Capture the cell that displays the provided text and extract its (X, Y) central coordinate. 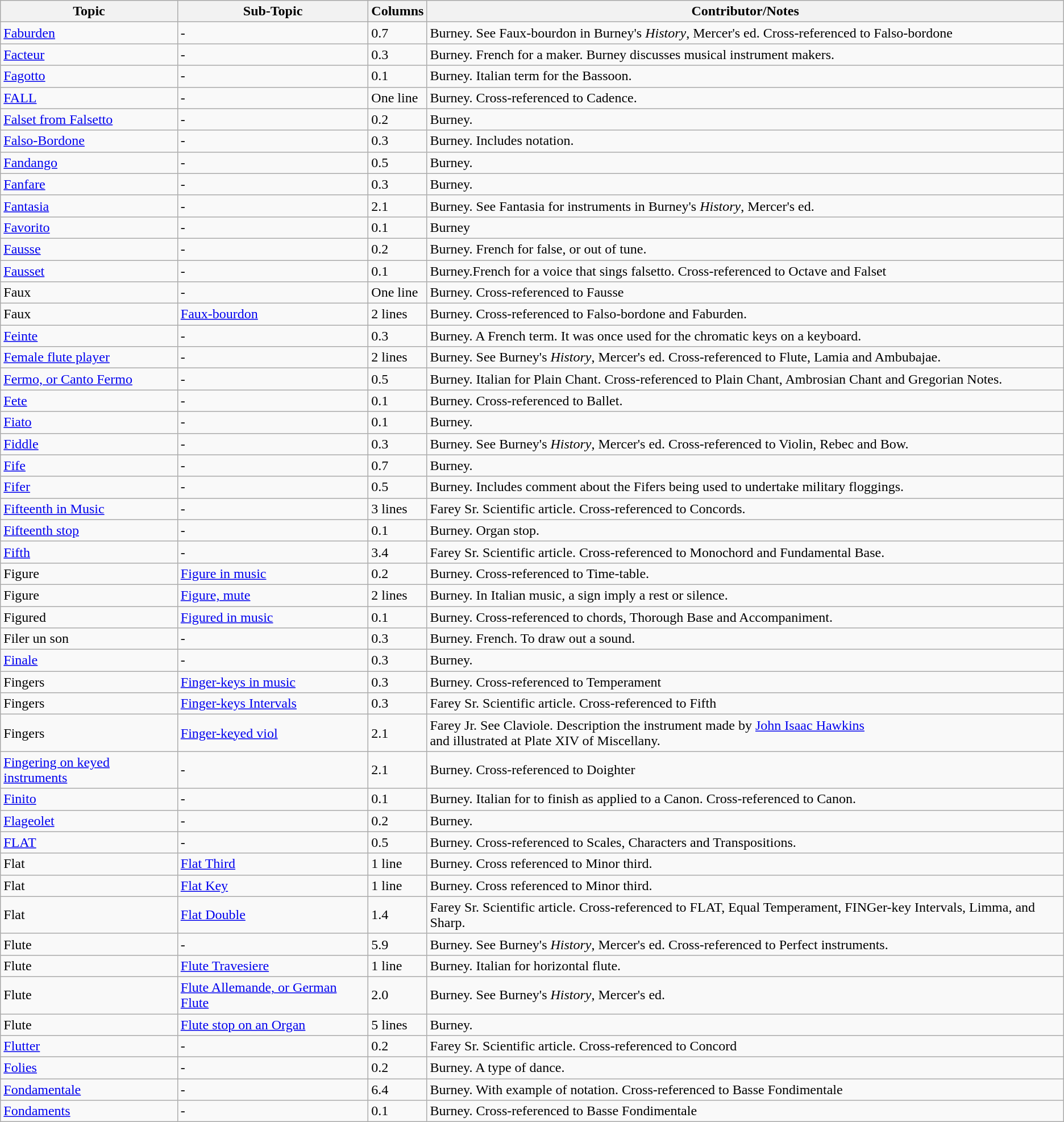
Burney. Organ stop. (745, 530)
Fiddle (89, 444)
Figure, mute (273, 595)
Filer un son (89, 639)
Burney. Cross-referenced to Fausse (745, 293)
Faux-bourdon (273, 314)
Faburden (89, 33)
Burney. Includes notation. (745, 141)
Burney. Italian for to finish as applied to a Canon. Cross-referenced to Canon. (745, 799)
Burney. Includes comment about the Fifers being used to undertake military floggings. (745, 487)
3.4 (398, 552)
3 lines (398, 509)
Folies (89, 1068)
Fingering on keyed instruments (89, 770)
Burney. Italian for Plain Chant. Cross-referenced to Plain Chant, Ambrosian Chant and Gregorian Notes. (745, 379)
Topic (89, 11)
Fete (89, 401)
Burney. See Burney's History, Mercer's ed. Cross-referenced to Perfect instruments. (745, 944)
Burney. Cross-referenced to Falso-bordone and Faburden. (745, 314)
Fermo, or Canto Fermo (89, 379)
Fondaments (89, 1111)
Farey Sr. Scientific article. Cross-referenced to Concord (745, 1046)
Fausse (89, 249)
Columns (398, 11)
Fausset (89, 271)
Burney. Cross-referenced to Doighter (745, 770)
5.9 (398, 944)
Figured in music (273, 617)
Burney. Cross-referenced to Temperament (745, 682)
Burney. Italian term for the Bassoon. (745, 76)
Farey Sr. Scientific article. Cross-referenced to Fifth (745, 704)
Burney. See Burney's History, Mercer's ed. (745, 995)
Flat Third (273, 864)
Favorito (89, 227)
Burney.French for a voice that sings falsetto. Cross-referenced to Octave and Falset (745, 271)
Finger-keys in music (273, 682)
Burney. Cross-referenced to Ballet. (745, 401)
Female flute player (89, 358)
Flageolet (89, 821)
Fanfare (89, 184)
Figured (89, 617)
Flute Travesiere (273, 966)
2.0 (398, 995)
Feinte (89, 336)
Fondamentale (89, 1090)
Fandango (89, 163)
Burney. Cross-referenced to Time-table. (745, 574)
Flat Double (273, 915)
Figure in music (273, 574)
Finger-keys Intervals (273, 704)
Burney. See Fantasia for instruments in Burney's History, Mercer's ed. (745, 206)
FALL (89, 98)
Burney. Cross-referenced to Cadence. (745, 98)
Falso-Bordone (89, 141)
Finger-keyed viol (273, 733)
Fagotto (89, 76)
Burney. A type of dance. (745, 1068)
Burney. With example of notation. Cross-referenced to Basse Fondimentale (745, 1090)
Fifteenth in Music (89, 509)
Contributor/Notes (745, 11)
Burney. A French term. It was once used for the chromatic keys on a keyboard. (745, 336)
Farey Sr. Scientific article. Cross-referenced to Concords. (745, 509)
Falset from Falsetto (89, 119)
Burney. See Burney's History, Mercer's ed. Cross-referenced to Violin, Rebec and Bow. (745, 444)
1.4 (398, 915)
Farey Sr. Scientific article. Cross-referenced to Monochord and Fundamental Base. (745, 552)
Fifer (89, 487)
Farey Jr. See Claviole. Description the instrument made by John Isaac Hawkinsand illustrated at Plate XIV of Miscellany. (745, 733)
Fifteenth stop (89, 530)
Flat Key (273, 886)
Facteur (89, 55)
5 lines (398, 1025)
Flute stop on an Organ (273, 1025)
Burney. In Italian music, a sign imply a rest or silence. (745, 595)
Finale (89, 660)
Fifth (89, 552)
Burney. Cross-referenced to Scales, Characters and Transpositions. (745, 842)
Fantasia (89, 206)
Burney. Italian for horizontal flute. (745, 966)
Farey Sr. Scientific article. Cross-referenced to FLAT, Equal Temperament, FINGer-key Intervals, Limma, and Sharp. (745, 915)
Flute Allemande, or German Flute (273, 995)
Flutter (89, 1046)
Burney. French. To draw out a sound. (745, 639)
Burney. See Burney's History, Mercer's ed. Cross-referenced to Flute, Lamia and Ambubajae. (745, 358)
Sub-Topic (273, 11)
Burney. Cross-referenced to Basse Fondimentale (745, 1111)
Burney. French for false, or out of tune. (745, 249)
FLAT (89, 842)
Burney. Cross-referenced to chords, Thorough Base and Accompaniment. (745, 617)
Burney. See Faux-bourdon in Burney's History, Mercer's ed. Cross-referenced to Falso-bordone (745, 33)
Finito (89, 799)
Fiato (89, 422)
Fife (89, 466)
Burney. French for a maker. Burney discusses musical instrument makers. (745, 55)
6.4 (398, 1090)
Burney (745, 227)
